Extract the (X, Y) coordinate from the center of the cell holding the provided text.  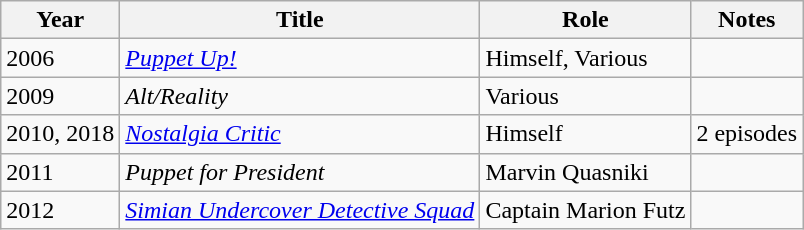
Year (60, 20)
2011 (60, 172)
2009 (60, 96)
Puppet Up! (300, 58)
Puppet for President (300, 172)
Alt/Reality (300, 96)
Role (586, 20)
Himself (586, 134)
Notes (747, 20)
Various (586, 96)
2010, 2018 (60, 134)
Title (300, 20)
2006 (60, 58)
Marvin Quasniki (586, 172)
Himself, Various (586, 58)
2012 (60, 210)
Captain Marion Futz (586, 210)
Nostalgia Critic (300, 134)
Simian Undercover Detective Squad (300, 210)
2 episodes (747, 134)
